Scan for the cell matching the given text and deliver its (x, y) coordinate at center. 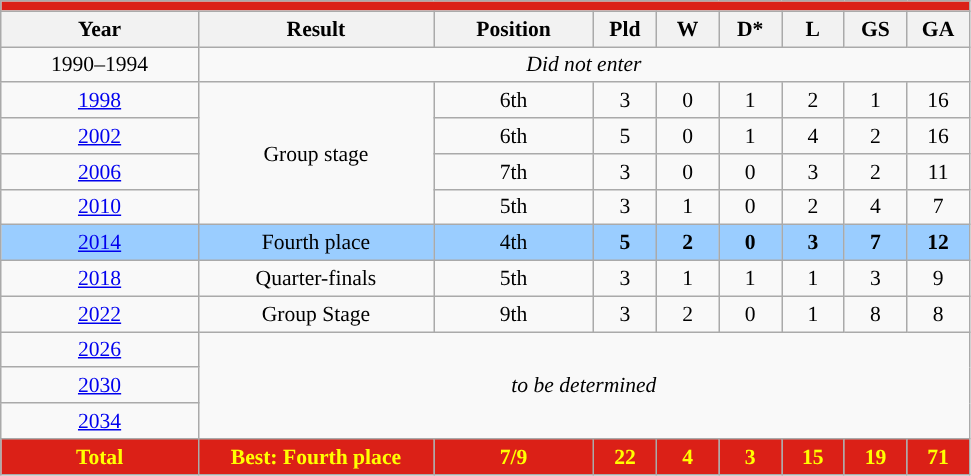
2014 (100, 243)
7th (514, 172)
GS (876, 29)
15 (814, 457)
Group Stage (316, 314)
9th (514, 314)
71 (938, 457)
4th (514, 243)
to be determined (584, 386)
Fourth place (316, 243)
2034 (100, 421)
D* (750, 29)
Total (100, 457)
GA (938, 29)
Best: Fourth place (316, 457)
1998 (100, 101)
L (814, 29)
2026 (100, 350)
2002 (100, 136)
12 (938, 243)
Pld (626, 29)
9 (938, 279)
Group stage (316, 154)
2010 (100, 207)
W (688, 29)
1990–1994 (100, 65)
Did not enter (584, 65)
11 (938, 172)
19 (876, 457)
Position (514, 29)
Quarter-finals (316, 279)
2018 (100, 279)
22 (626, 457)
2022 (100, 314)
Year (100, 29)
7/9 (514, 457)
Result (316, 29)
2030 (100, 386)
2006 (100, 172)
